Determine the [x, y] coordinate at the center of the cell enclosing the given text.  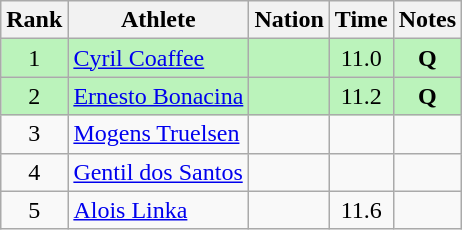
4 [34, 172]
11.2 [361, 96]
Cyril Coaffee [158, 58]
2 [34, 96]
Ernesto Bonacina [158, 96]
Nation [289, 20]
11.0 [361, 58]
11.6 [361, 210]
Time [361, 20]
Mogens Truelsen [158, 134]
1 [34, 58]
Rank [34, 20]
Alois Linka [158, 210]
Gentil dos Santos [158, 172]
5 [34, 210]
3 [34, 134]
Athlete [158, 20]
Notes [427, 20]
